From the cell containing the given text, extract its center point as (X, Y) coordinate. 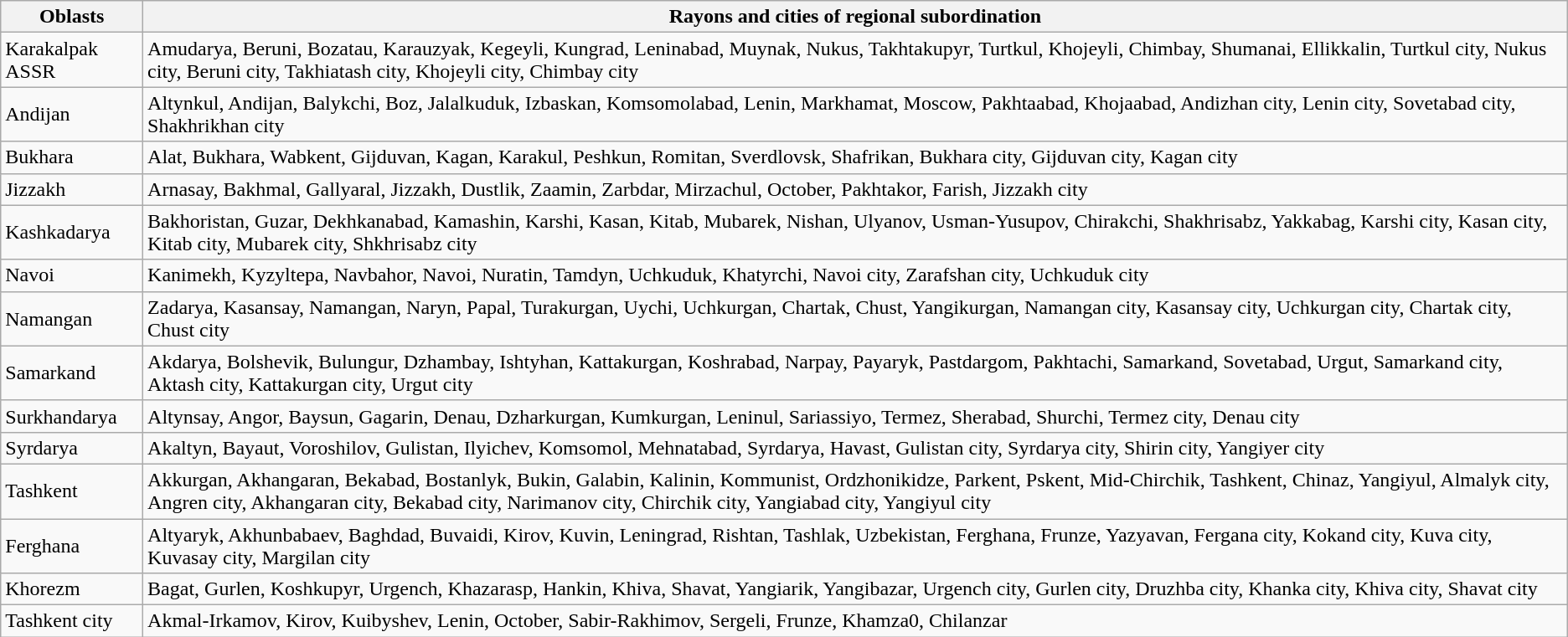
Jizzakh (72, 189)
Bukhara (72, 157)
Ferghana (72, 546)
Surkhandarya (72, 416)
Samarkand (72, 373)
Syrdarya (72, 448)
Altynsay, Angor, Baysun, Gagarin, Denau, Dzharkurgan, Kumkurgan, Leninul, Sariassiyo, Termez, Sherabad, Shurchi, Termez city, Denau city (856, 416)
Rayons and cities of regional subordination (856, 17)
Alat, Bukhara, Wabkent, Gijduvan, Kagan, Karakul, Peshkun, Romitan, Sverdlovsk, Shafrikan, Bukhara city, Gijduvan city, Kagan city (856, 157)
Kanimekh, Kyzyltepa, Navbahor, Navoi, Nuratin, Tamdyn, Uchkuduk, Khatyrchi, Navoi city, Zarafshan city, Uchkuduk city (856, 275)
Kashkadarya (72, 233)
Tashkent (72, 491)
Akmal-Irkamov, Kirov, Kuibyshev, Lenin, October, Sabir-Rakhimov, Sergeli, Frunze, Khamza0, Chilanzar (856, 621)
Andijan (72, 114)
Akaltyn, Bayaut, Voroshilov, Gulistan, Ilyichev, Komsomol, Mehnatabad, Syrdarya, Havast, Gulistan city, Syrdarya city, Shirin city, Yangiyer city (856, 448)
Navoi (72, 275)
Khorezm (72, 589)
Tashkent city (72, 621)
Oblasts (72, 17)
Namangan (72, 318)
Karakalpak ASSR (72, 60)
Arnasay, Bakhmal, Gallyaral, Jizzakh, Dustlik, Zaamin, Zarbdar, Mirzachul, October, Pakhtakor, Farish, Jizzakh city (856, 189)
